Find where the given text appears and provide that cell's center as (X, Y) coordinate. 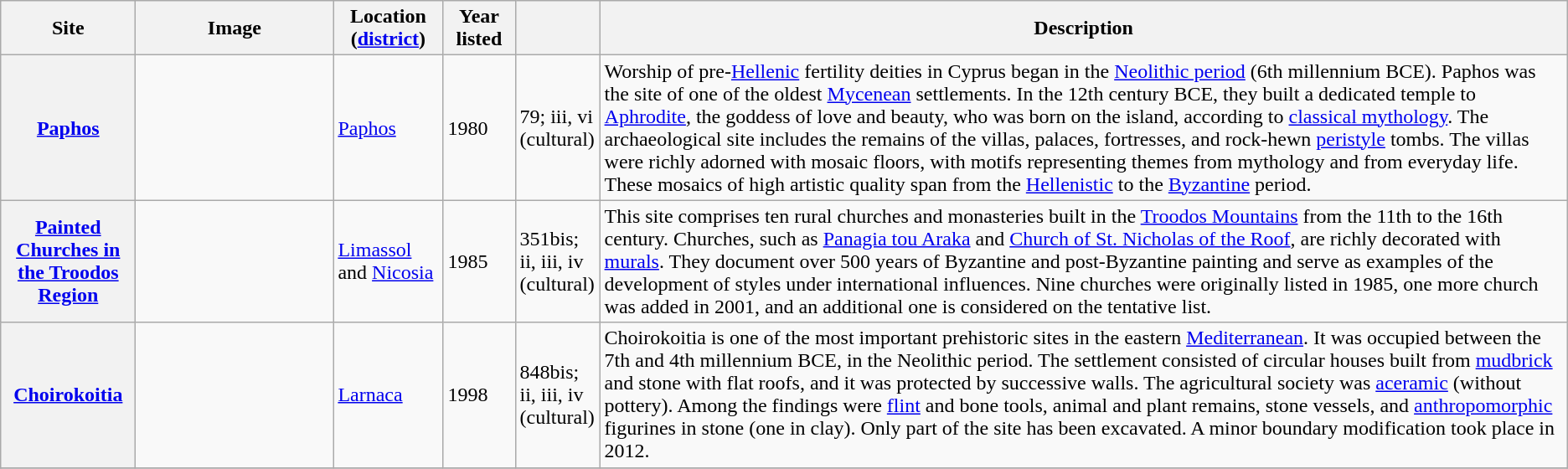
Location (district) (389, 28)
Image (235, 28)
Site (69, 28)
Description (1084, 28)
351bis; ii, iii, iv (cultural) (558, 261)
Limassol and Nicosia (389, 261)
848bis; ii, iii, iv (cultural) (558, 395)
1998 (479, 395)
79; iii, vi (cultural) (558, 127)
Larnaca (389, 395)
1980 (479, 127)
Choirokoitia (69, 395)
Year listed (479, 28)
1985 (479, 261)
Painted Churches in the Troodos Region (69, 261)
